Find where the given text appears and provide that cell's center as [X, Y] coordinate. 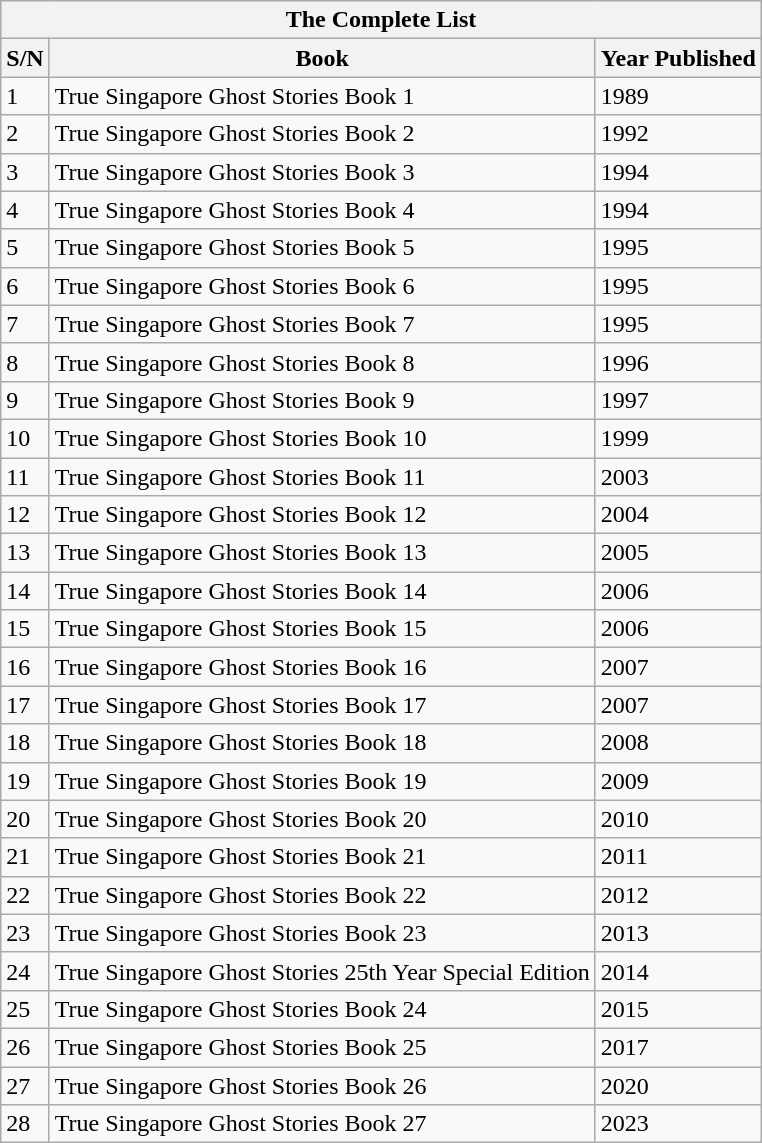
True Singapore Ghost Stories Book 20 [322, 819]
17 [25, 705]
Book [322, 58]
True Singapore Ghost Stories Book 26 [322, 1085]
2013 [678, 933]
True Singapore Ghost Stories Book 17 [322, 705]
True Singapore Ghost Stories Book 7 [322, 324]
2023 [678, 1124]
Year Published [678, 58]
13 [25, 553]
True Singapore Ghost Stories Book 9 [322, 400]
15 [25, 629]
True Singapore Ghost Stories Book 21 [322, 857]
True Singapore Ghost Stories Book 5 [322, 248]
True Singapore Ghost Stories Book 13 [322, 553]
True Singapore Ghost Stories Book 4 [322, 210]
True Singapore Ghost Stories Book 19 [322, 781]
10 [25, 438]
2010 [678, 819]
1989 [678, 96]
8 [25, 362]
4 [25, 210]
5 [25, 248]
7 [25, 324]
28 [25, 1124]
2020 [678, 1085]
3 [25, 172]
1 [25, 96]
14 [25, 591]
24 [25, 971]
18 [25, 743]
True Singapore Ghost Stories Book 15 [322, 629]
11 [25, 477]
25 [25, 1009]
True Singapore Ghost Stories Book 18 [322, 743]
True Singapore Ghost Stories 25th Year Special Edition [322, 971]
The Complete List [382, 20]
1992 [678, 134]
True Singapore Ghost Stories Book 27 [322, 1124]
1997 [678, 400]
2015 [678, 1009]
True Singapore Ghost Stories Book 14 [322, 591]
True Singapore Ghost Stories Book 6 [322, 286]
1996 [678, 362]
True Singapore Ghost Stories Book 12 [322, 515]
9 [25, 400]
True Singapore Ghost Stories Book 3 [322, 172]
True Singapore Ghost Stories Book 11 [322, 477]
26 [25, 1047]
21 [25, 857]
1999 [678, 438]
True Singapore Ghost Stories Book 1 [322, 96]
2008 [678, 743]
True Singapore Ghost Stories Book 23 [322, 933]
True Singapore Ghost Stories Book 10 [322, 438]
True Singapore Ghost Stories Book 25 [322, 1047]
22 [25, 895]
2004 [678, 515]
16 [25, 667]
2009 [678, 781]
True Singapore Ghost Stories Book 8 [322, 362]
6 [25, 286]
12 [25, 515]
19 [25, 781]
2012 [678, 895]
True Singapore Ghost Stories Book 16 [322, 667]
2017 [678, 1047]
2011 [678, 857]
True Singapore Ghost Stories Book 24 [322, 1009]
27 [25, 1085]
20 [25, 819]
23 [25, 933]
2 [25, 134]
2003 [678, 477]
S/N [25, 58]
True Singapore Ghost Stories Book 22 [322, 895]
2014 [678, 971]
True Singapore Ghost Stories Book 2 [322, 134]
2005 [678, 553]
